Locate the cell with the specified text and output its (X, Y) center coordinate. 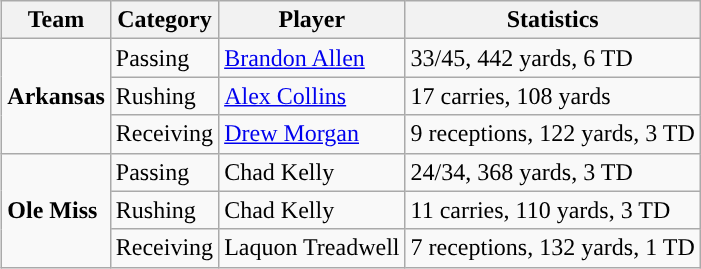
Ole Miss (56, 210)
24/34, 368 yards, 3 TD (552, 172)
Arkansas (56, 96)
Team (56, 20)
Laquon Treadwell (312, 248)
Brandon Allen (312, 58)
Category (164, 20)
Statistics (552, 20)
Alex Collins (312, 96)
9 receptions, 122 yards, 3 TD (552, 134)
Drew Morgan (312, 134)
Player (312, 20)
33/45, 442 yards, 6 TD (552, 58)
17 carries, 108 yards (552, 96)
11 carries, 110 yards, 3 TD (552, 210)
7 receptions, 132 yards, 1 TD (552, 248)
